Find where the given text appears and provide that cell's center as [X, Y] coordinate. 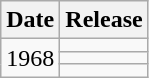
Release [104, 20]
1968 [30, 58]
Date [30, 20]
